Scan for the cell matching the given text and deliver its (X, Y) coordinate at center. 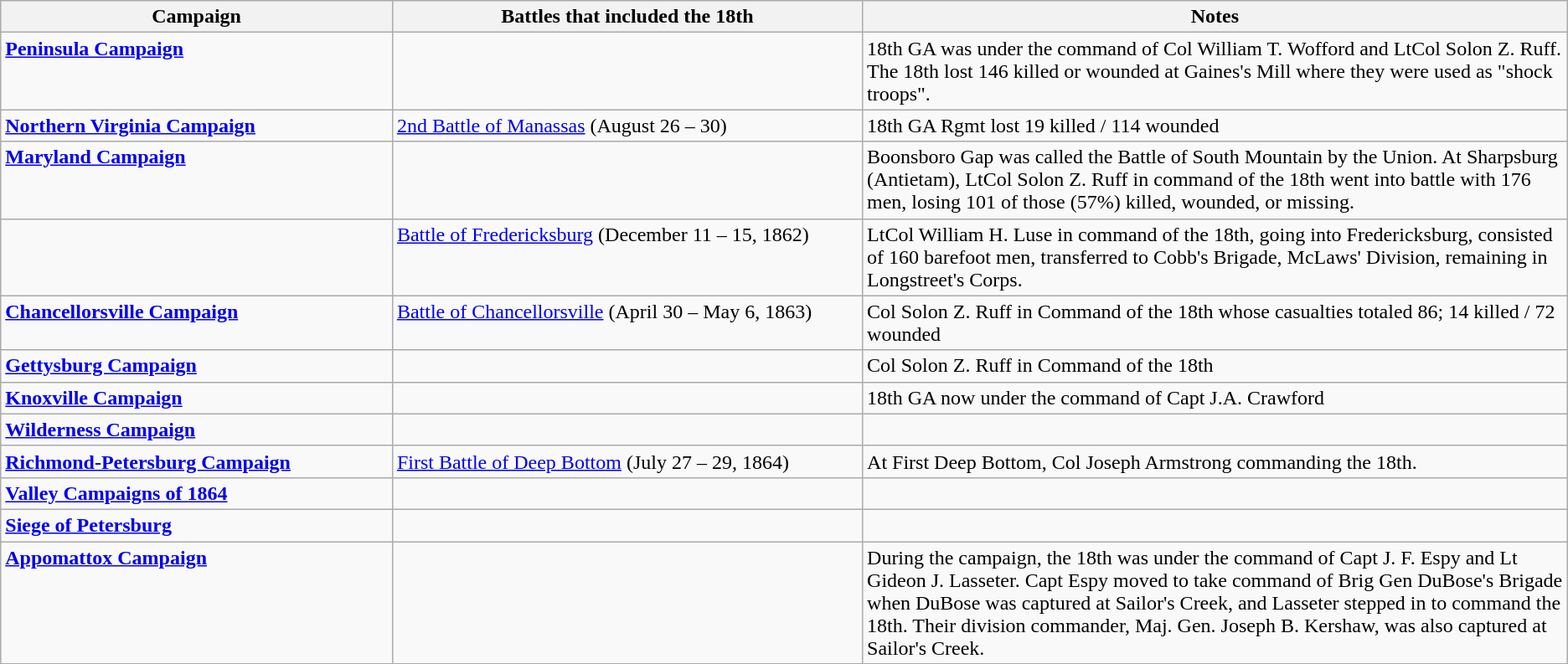
Col Solon Z. Ruff in Command of the 18th (1215, 366)
Richmond-Petersburg Campaign (197, 461)
At First Deep Bottom, Col Joseph Armstrong commanding the 18th. (1215, 461)
18th GA Rgmt lost 19 killed / 114 wounded (1215, 126)
Battle of Fredericksburg (December 11 – 15, 1862) (627, 257)
Notes (1215, 17)
Campaign (197, 17)
18th GA now under the command of Capt J.A. Crawford (1215, 398)
Maryland Campaign (197, 180)
Appomattox Campaign (197, 602)
Battles that included the 18th (627, 17)
First Battle of Deep Bottom (July 27 – 29, 1864) (627, 461)
Siege of Petersburg (197, 525)
Valley Campaigns of 1864 (197, 493)
Northern Virginia Campaign (197, 126)
Col Solon Z. Ruff in Command of the 18th whose casualties totaled 86; 14 killed / 72 wounded (1215, 323)
2nd Battle of Manassas (August 26 – 30) (627, 126)
Chancellorsville Campaign (197, 323)
Wilderness Campaign (197, 430)
Gettysburg Campaign (197, 366)
Knoxville Campaign (197, 398)
Battle of Chancellorsville (April 30 – May 6, 1863) (627, 323)
Peninsula Campaign (197, 71)
